Return the [x, y] coordinate for the center point of the cell that contains the specified text.  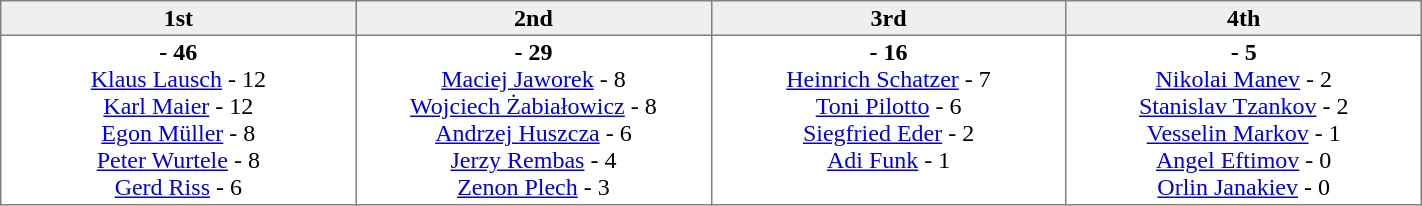
2nd [534, 18]
4th [1244, 18]
- 5Nikolai Manev - 2 Stanislav Tzankov - 2 Vesselin Markov - 1 Angel Eftimov - 0 Orlin Janakiev - 0 [1244, 120]
- 29Maciej Jaworek - 8 Wojciech Żabiałowicz - 8 Andrzej Huszcza - 6 Jerzy Rembas - 4 Zenon Plech - 3 [534, 120]
- 46Klaus Lausch - 12 Karl Maier - 12 Egon Müller - 8 Peter Wurtele - 8 Gerd Riss - 6 [178, 120]
- 16Heinrich Schatzer - 7 Toni Pilotto - 6 Siegfried Eder - 2 Adi Funk - 1 [888, 120]
3rd [888, 18]
1st [178, 18]
